Locate the cell with the specified text and output its (x, y) center coordinate. 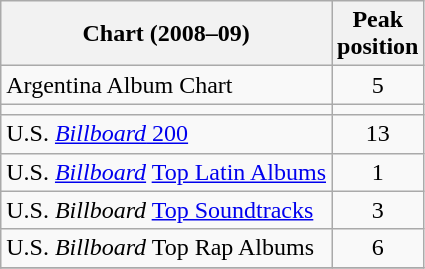
5 (378, 85)
Argentina Album Chart (166, 85)
3 (378, 210)
13 (378, 134)
Peakposition (378, 34)
6 (378, 248)
U.S. Billboard Top Soundtracks (166, 210)
U.S. Billboard Top Latin Albums (166, 172)
1 (378, 172)
U.S. Billboard 200 (166, 134)
Chart (2008–09) (166, 34)
U.S. Billboard Top Rap Albums (166, 248)
